Find where the given text appears and provide that cell's center as (X, Y) coordinate. 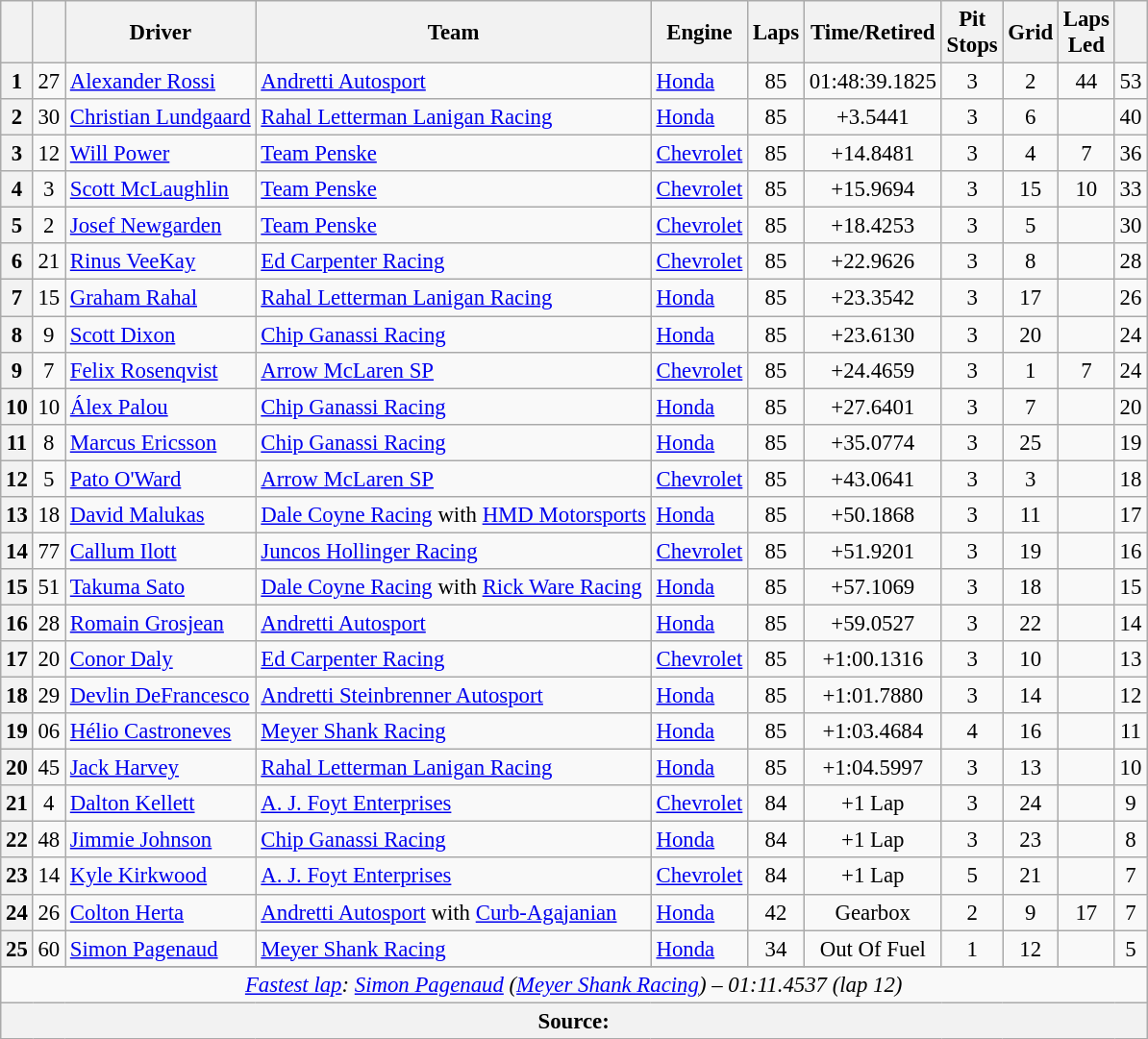
Grid (1031, 33)
Rinus VeeKay (162, 262)
42 (777, 912)
06 (48, 731)
+51.9201 (873, 551)
PitStops (972, 33)
44 (1086, 82)
+24.4659 (873, 370)
+27.6401 (873, 407)
LapsLed (1086, 33)
Romain Grosjean (162, 623)
Time/Retired (873, 33)
34 (777, 949)
Jack Harvey (162, 768)
Scott Dixon (162, 334)
Will Power (162, 154)
Jimmie Johnson (162, 840)
27 (48, 82)
Gearbox (873, 912)
Fastest lap: Simon Pagenaud (Meyer Shank Racing) – 01:11.4537 (lap 12) (574, 984)
Engine (699, 33)
33 (1131, 189)
36 (1131, 154)
+1:00.1316 (873, 659)
David Malukas (162, 515)
+43.0641 (873, 479)
Kyle Kirkwood (162, 877)
Marcus Ericsson (162, 442)
01:48:39.1825 (873, 82)
Christian Lundgaard (162, 117)
+57.1069 (873, 587)
Callum Ilott (162, 551)
Simon Pagenaud (162, 949)
Dale Coyne Racing with Rick Ware Racing (454, 587)
Scott McLaughlin (162, 189)
45 (48, 768)
Hélio Castroneves (162, 731)
Colton Herta (162, 912)
+1:04.5997 (873, 768)
Conor Daly (162, 659)
+50.1868 (873, 515)
Laps (777, 33)
Out Of Fuel (873, 949)
+23.3542 (873, 298)
51 (48, 587)
77 (48, 551)
Álex Palou (162, 407)
Andretti Autosport with Curb-Agajanian (454, 912)
+59.0527 (873, 623)
Devlin DeFrancesco (162, 696)
Graham Rahal (162, 298)
Dalton Kellett (162, 804)
+35.0774 (873, 442)
Andretti Steinbrenner Autosport (454, 696)
Juncos Hollinger Racing (454, 551)
+22.9626 (873, 262)
Josef Newgarden (162, 226)
Alexander Rossi (162, 82)
+15.9694 (873, 189)
+18.4253 (873, 226)
+1:01.7880 (873, 696)
Dale Coyne Racing with HMD Motorsports (454, 515)
Team (454, 33)
Pato O'Ward (162, 479)
+3.5441 (873, 117)
Source: (574, 1021)
48 (48, 840)
29 (48, 696)
Driver (162, 33)
Takuma Sato (162, 587)
+1:03.4684 (873, 731)
+23.6130 (873, 334)
40 (1131, 117)
Felix Rosenqvist (162, 370)
53 (1131, 82)
60 (48, 949)
+14.8481 (873, 154)
